Capture the cell that displays the provided text and extract its (x, y) central coordinate. 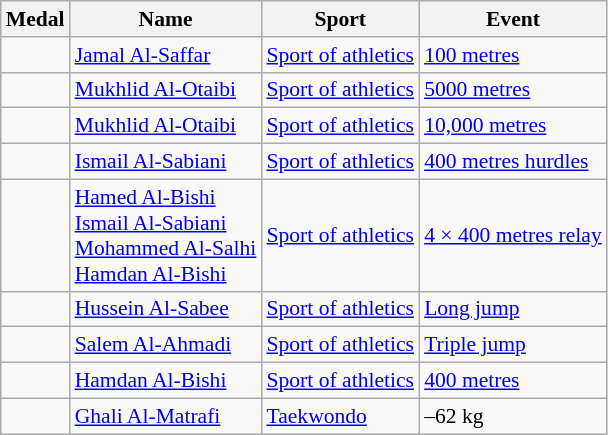
–62 kg (513, 416)
10,000 metres (513, 126)
Medal (36, 19)
Name (166, 19)
Triple jump (513, 345)
Long jump (513, 309)
Hamed Al-BishiIsmail Al-SabianiMohammed Al-SalhiHamdan Al-Bishi (166, 235)
400 metres hurdles (513, 162)
400 metres (513, 381)
Ghali Al-Matrafi (166, 416)
4 × 400 metres relay (513, 235)
Salem Al-Ahmadi (166, 345)
Sport (340, 19)
5000 metres (513, 90)
Hamdan Al-Bishi (166, 381)
100 metres (513, 55)
Ismail Al-Sabiani (166, 162)
Jamal Al-Saffar (166, 55)
Hussein Al-Sabee (166, 309)
Taekwondo (340, 416)
Event (513, 19)
